Locate the cell with the specified text and output its [x, y] center coordinate. 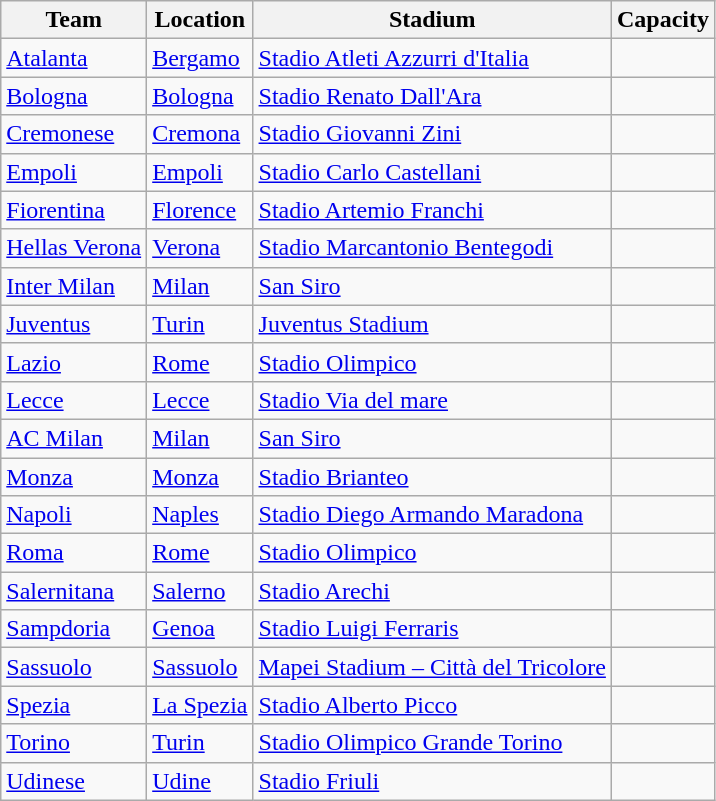
Verona [200, 248]
Stadio Friuli [432, 781]
Hellas Verona [74, 248]
Torino [74, 743]
Juventus [74, 324]
Cremonese [74, 134]
Sampdoria [74, 629]
Udinese [74, 781]
Stadio Giovanni Zini [432, 134]
Stadio Brianteo [432, 477]
La Spezia [200, 705]
Stadio Luigi Ferraris [432, 629]
Fiorentina [74, 210]
Salernitana [74, 591]
Stadio Artemio Franchi [432, 210]
Stadio Arechi [432, 591]
Spezia [74, 705]
Atalanta [74, 58]
Capacity [662, 20]
Stadio Diego Armando Maradona [432, 515]
Roma [74, 553]
Genoa [200, 629]
Stadio Marcantonio Bentegodi [432, 248]
Naples [200, 515]
Juventus Stadium [432, 324]
Salerno [200, 591]
Stadio Carlo Castellani [432, 172]
Stadio Atleti Azzurri d'Italia [432, 58]
Stadio Olimpico Grande Torino [432, 743]
Location [200, 20]
Stadium [432, 20]
Florence [200, 210]
Lazio [74, 362]
Stadio Renato Dall'Ara [432, 96]
AC Milan [74, 438]
Napoli [74, 515]
Stadio Via del mare [432, 400]
Cremona [200, 134]
Stadio Alberto Picco [432, 705]
Mapei Stadium – Città del Tricolore [432, 667]
Team [74, 20]
Bergamo [200, 58]
Udine [200, 781]
Inter Milan [74, 286]
